Pinpoint the cell where the given text exists, returning its (X, Y) midpoint coordinate. 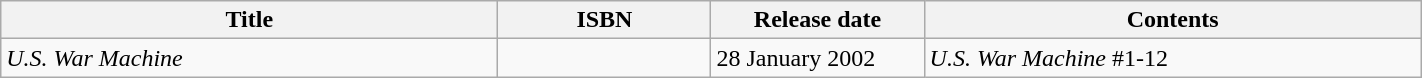
28 January 2002 (818, 58)
Title (250, 20)
Release date (818, 20)
U.S. War Machine #1-12 (1172, 58)
Contents (1172, 20)
U.S. War Machine (250, 58)
ISBN (604, 20)
